Return the (x, y) coordinate for the center point of the cell that contains the specified text.  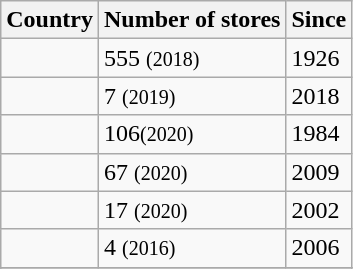
555 (2018) (192, 58)
Country (50, 20)
1926 (319, 58)
2009 (319, 172)
2006 (319, 248)
2002 (319, 210)
1984 (319, 134)
Number of stores (192, 20)
7 (2019) (192, 96)
17 (2020) (192, 210)
67 (2020) (192, 172)
106(2020) (192, 134)
2018 (319, 96)
Since (319, 20)
4 (2016) (192, 248)
